Pinpoint the cell where the given text exists, returning its [X, Y] midpoint coordinate. 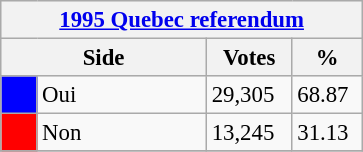
% [328, 58]
1995 Quebec referendum [182, 20]
29,305 [249, 95]
13,245 [249, 133]
68.87 [328, 95]
Side [104, 58]
31.13 [328, 133]
Votes [249, 58]
Non [122, 133]
Oui [122, 95]
